Scan for the cell matching the given text and deliver its [X, Y] coordinate at center. 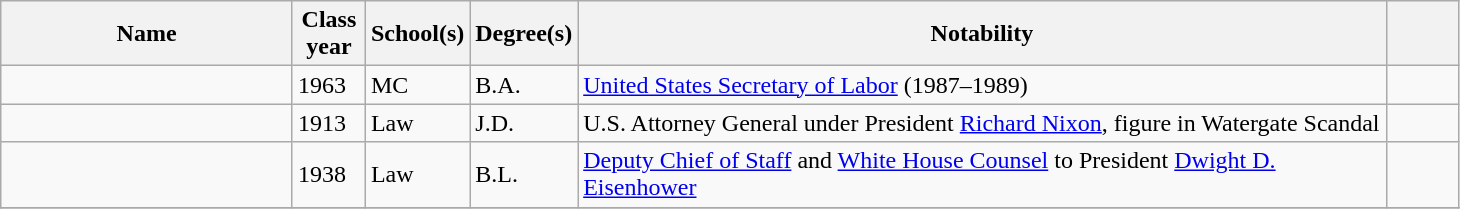
1913 [328, 123]
United States Secretary of Labor (1987–1989) [982, 85]
School(s) [417, 34]
Notability [982, 34]
Deputy Chief of Staff and White House Counsel to President Dwight D. Eisenhower [982, 174]
1938 [328, 174]
1963 [328, 85]
Name [147, 34]
B.L. [524, 174]
B.A. [524, 85]
Class year [328, 34]
Degree(s) [524, 34]
J.D. [524, 123]
U.S. Attorney General under President Richard Nixon, figure in Watergate Scandal [982, 123]
MC [417, 85]
